Provide the (X, Y) coordinate of the cell's center where the given text is located.  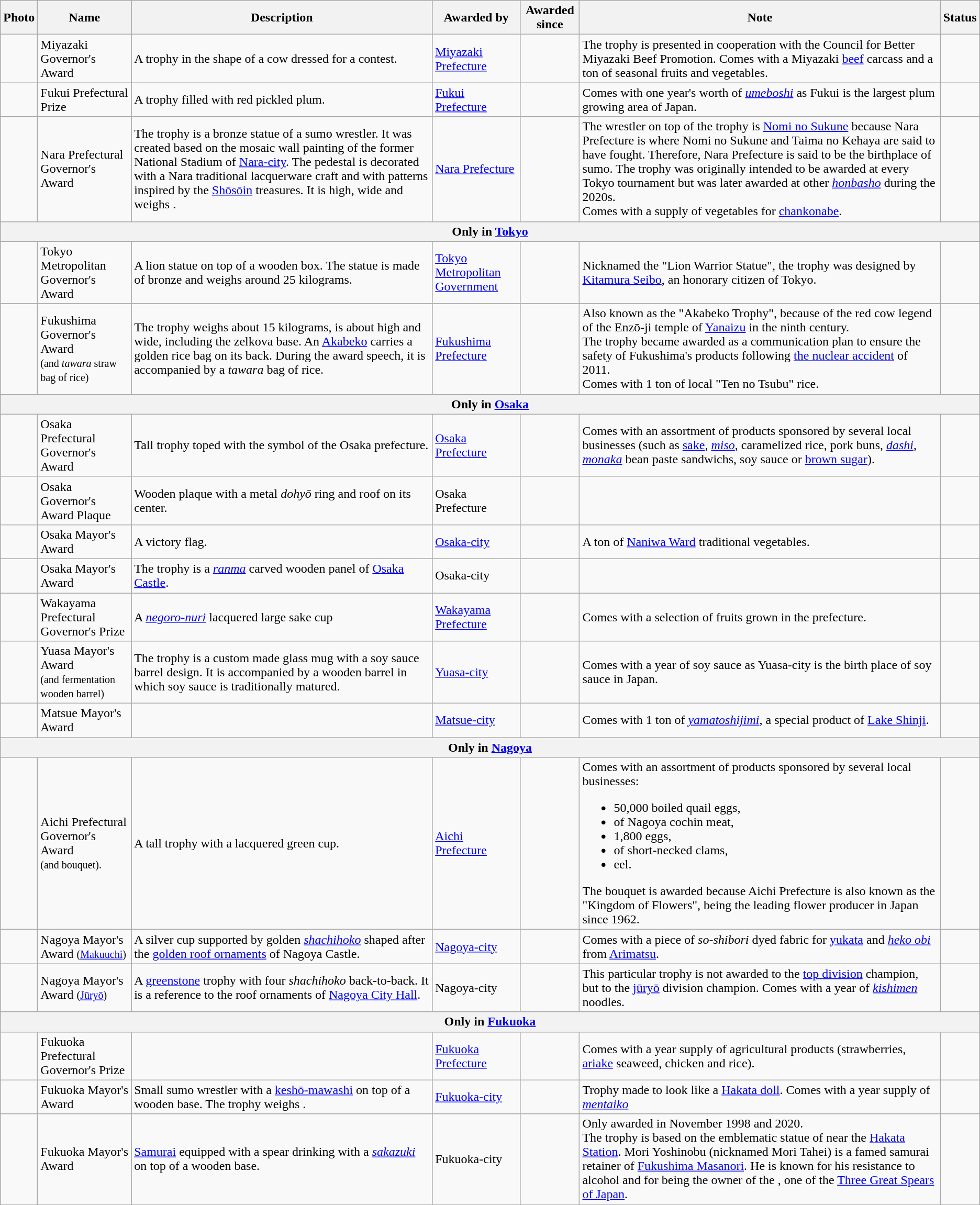
Osaka Prefectural Governor's Award (85, 445)
Aichi Prefecture (476, 844)
Only in Osaka (490, 404)
A trophy in the shape of a cow dressed for a contest. (282, 59)
Only in Nagoya (490, 747)
Comes with a piece of so-shibori dyed fabric for yukata and heko obi from Arimatsu. (760, 946)
Nicknamed the "Lion Warrior Statue", the trophy was designed by Kitamura Seibo, an honorary citizen of Tokyo. (760, 272)
Fukuoka Prefectural Governor's Prize (85, 1056)
Small sumo wrestler with a keshō-mawashi on top of a wooden base. The trophy weighs . (282, 1097)
Photo (19, 18)
Yuasa Mayor's Award (and fermentation wooden barrel) (85, 672)
Comes with one year's worth of umeboshi as Fukui is the largest plum growing area of Japan. (760, 99)
Nagoya Mayor's Award (Jūryō) (85, 988)
Awarded by (476, 18)
A ton of Naniwa Ward traditional vegetables. (760, 541)
Fukushima Prefecture (476, 349)
Wooden plaque with a metal dohyō ring and roof on its center. (282, 500)
Description (282, 18)
Aichi Prefectural Governor's Award (and bouquet). (85, 844)
Tokyo Metropolitan Government (476, 272)
Fukuoka Prefecture (476, 1056)
Note (760, 18)
Comes with a year of soy sauce as Yuasa-city is the birth place of soy sauce in Japan. (760, 672)
Fukui Prefecture (476, 99)
A victory flag. (282, 541)
Status (960, 18)
Samurai equipped with a spear drinking with a sakazuki on top of a wooden base. (282, 1159)
Wakayama Prefectural Governor's Prize (85, 617)
Nagoya Mayor's Award (Makuuchi) (85, 946)
A lion statue on top of a wooden box. The statue is made of bronze and weighs around 25 kilograms. (282, 272)
Miyazaki Prefecture (476, 59)
A tall trophy with a lacquered green cup. (282, 844)
Only in Fukuoka (490, 1022)
Comes with 1 ton of yamatoshijimi, a special product of Lake Shinji. (760, 720)
Comes with a year supply of agricultural products (strawberries, ariake seaweed, chicken and rice). (760, 1056)
Name (85, 18)
Awarded since (550, 18)
Only in Tokyo (490, 231)
Matsue Mayor's Award (85, 720)
Tokyo Metropolitan Governor's Award (85, 272)
Nara Prefectural Governor's Award (85, 169)
A greenstone trophy with four shachihoko back-to-back. It is a reference to the roof ornaments of Nagoya City Hall. (282, 988)
A silver cup supported by golden shachihoko shaped after the golden roof ornaments of Nagoya Castle. (282, 946)
A negoro-nuri lacquered large sake cup (282, 617)
Miyazaki Governor's Award (85, 59)
Wakayama Prefecture (476, 617)
Tall trophy toped with the symbol of the Osaka prefecture. (282, 445)
A trophy filled with red pickled plum. (282, 99)
Fukushima Governor's Award (and tawara straw bag of rice) (85, 349)
Osaka Governor's Award Plaque (85, 500)
The trophy is a ranma carved wooden panel of Osaka Castle. (282, 576)
Yuasa-city (476, 672)
Comes with a selection of fruits grown in the prefecture. (760, 617)
Matsue-city (476, 720)
Trophy made to look like a Hakata doll. Comes with a year supply of mentaiko (760, 1097)
Nara Prefecture (476, 169)
Fukui Prefectural Prize (85, 99)
This particular trophy is not awarded to the top division champion, but to the jūryō division champion. Comes with a year of kishimen noodles. (760, 988)
